Locate the cell with the specified text and output its (x, y) center coordinate. 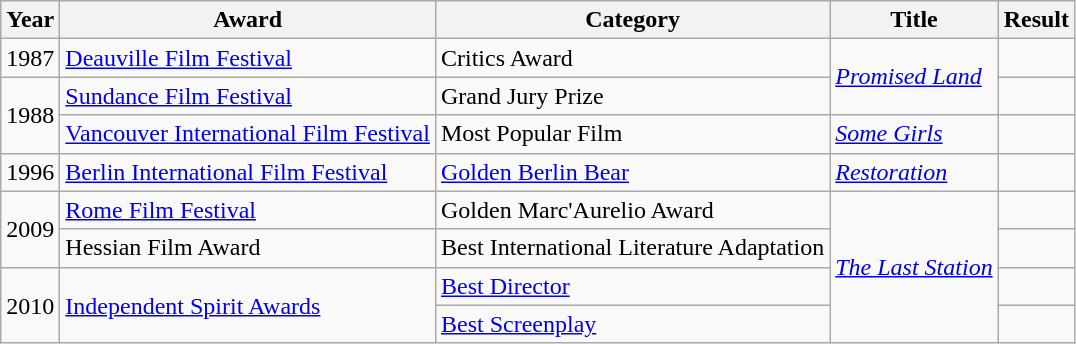
Award (248, 20)
1996 (30, 172)
Title (914, 20)
Category (632, 20)
Vancouver International Film Festival (248, 134)
Most Popular Film (632, 134)
Rome Film Festival (248, 210)
2010 (30, 305)
Promised Land (914, 77)
Best International Literature Adaptation (632, 248)
Critics Award (632, 58)
2009 (30, 229)
Best Screenplay (632, 324)
Berlin International Film Festival (248, 172)
The Last Station (914, 267)
Restoration (914, 172)
Independent Spirit Awards (248, 305)
1987 (30, 58)
Golden Marc'Aurelio Award (632, 210)
Some Girls (914, 134)
1988 (30, 115)
Sundance Film Festival (248, 96)
Result (1036, 20)
Deauville Film Festival (248, 58)
Hessian Film Award (248, 248)
Grand Jury Prize (632, 96)
Year (30, 20)
Golden Berlin Bear (632, 172)
Best Director (632, 286)
